For the text-containing cell, return its midpoint in [x, y] coordinate format. 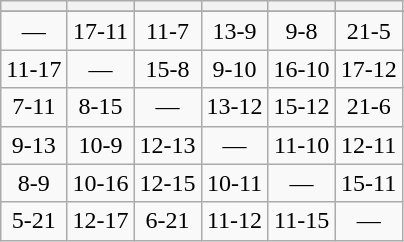
11-10 [302, 145]
11-7 [168, 31]
6-21 [168, 221]
10-16 [100, 183]
7-11 [34, 107]
10-9 [100, 145]
12-17 [100, 221]
9-13 [34, 145]
15-11 [368, 183]
13-9 [234, 31]
11-15 [302, 221]
11-12 [234, 221]
10-11 [234, 183]
13-12 [234, 107]
17-12 [368, 69]
15-12 [302, 107]
12-15 [168, 183]
8-9 [34, 183]
9-8 [302, 31]
21-6 [368, 107]
5-21 [34, 221]
12-11 [368, 145]
9-10 [234, 69]
15-8 [168, 69]
8-15 [100, 107]
21-5 [368, 31]
17-11 [100, 31]
12-13 [168, 145]
11-17 [34, 69]
16-10 [302, 69]
